Locate the cell with the specified text and output its [X, Y] center coordinate. 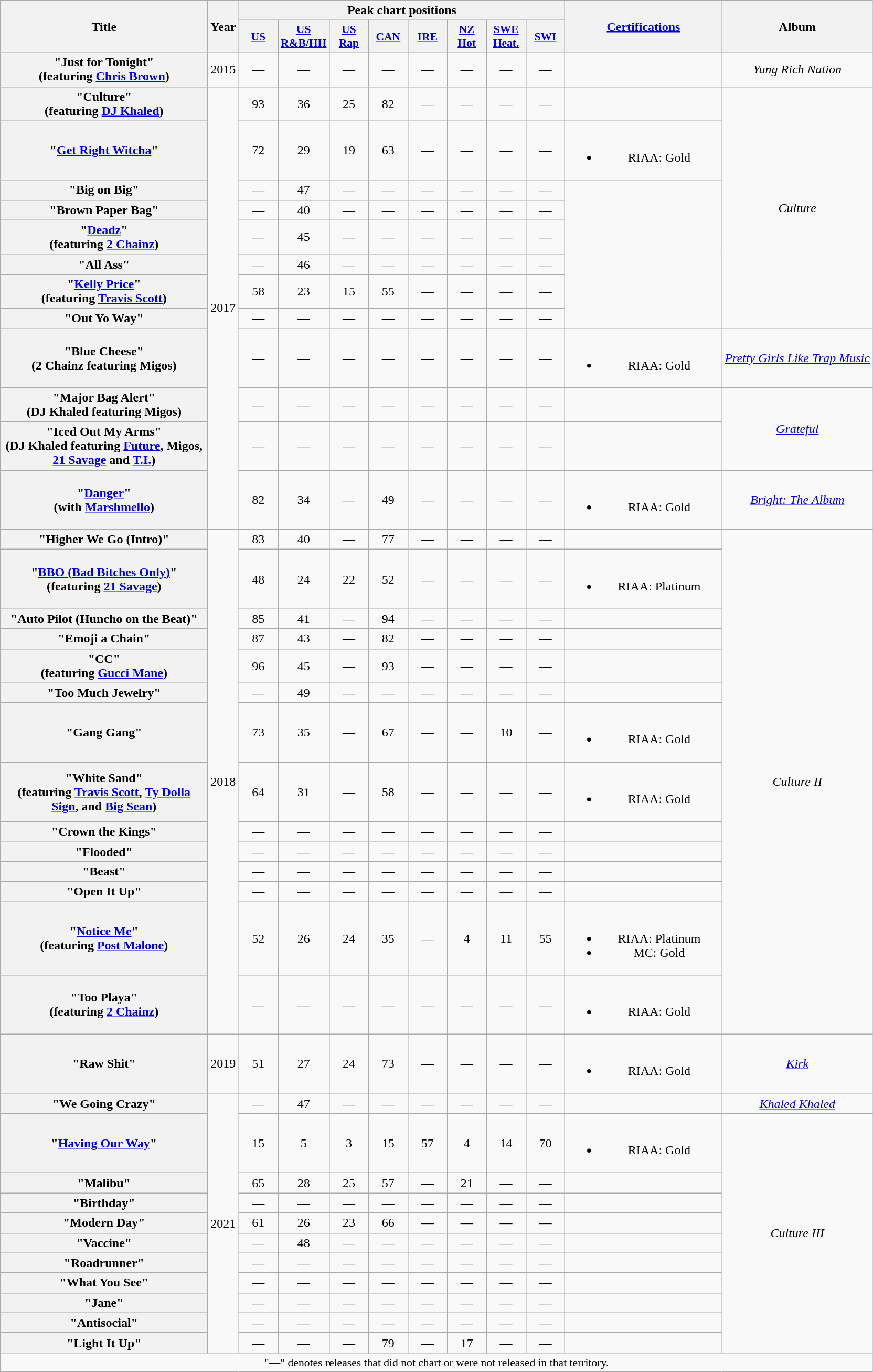
"Gang Gang" [104, 733]
"BBO (Bad Bitches Only)"(featuring 21 Savage) [104, 579]
65 [258, 1183]
"Flooded" [104, 851]
36 [304, 104]
"Too Playa"(featuring 2 Chainz) [104, 1005]
31 [304, 791]
79 [388, 1343]
17 [467, 1343]
64 [258, 791]
"Higher We Go (Intro)" [104, 540]
10 [506, 733]
"Just for Tonight"(featuring Chris Brown) [104, 69]
43 [304, 639]
14 [506, 1143]
Culture [797, 207]
21 [467, 1183]
19 [348, 150]
"—" denotes releases that did not chart or were not released in that territory. [437, 1362]
"Major Bag Alert"(DJ Khaled featuring Migos) [104, 405]
"We Going Crazy" [104, 1104]
"Beast" [104, 871]
11 [506, 938]
"Crown the Kings" [104, 831]
"Notice Me"(featuring Post Malone) [104, 938]
51 [258, 1064]
Bright: The Album [797, 500]
USR&B/HH [304, 37]
Kirk [797, 1064]
"Emoji a Chain" [104, 639]
72 [258, 150]
5 [304, 1143]
67 [388, 733]
"Brown Paper Bag" [104, 210]
Culture II [797, 782]
"Raw Shit" [104, 1064]
"Antisocial" [104, 1323]
"Kelly Price"(featuring Travis Scott) [104, 291]
"Jane" [104, 1303]
Culture III [797, 1233]
"Open It Up" [104, 891]
"Get Right Witcha" [104, 150]
28 [304, 1183]
US [258, 37]
USRap [348, 37]
"Out Yo Way" [104, 318]
27 [304, 1064]
85 [258, 619]
"Birthday" [104, 1203]
"Deadz"(featuring 2 Chainz) [104, 237]
96 [258, 666]
"Roadrunner" [104, 1263]
66 [388, 1223]
77 [388, 540]
"Danger"(with Marshmello) [104, 500]
70 [546, 1143]
41 [304, 619]
Khaled Khaled [797, 1104]
Grateful [797, 429]
46 [304, 264]
NZHot [467, 37]
"Vaccine" [104, 1243]
RIAA: Platinum [643, 579]
61 [258, 1223]
RIAA: PlatinumMC: Gold [643, 938]
22 [348, 579]
2015 [223, 69]
"Light It Up" [104, 1343]
"Auto Pilot (Huncho on the Beat)" [104, 619]
63 [388, 150]
87 [258, 639]
"CC"(featuring Gucci Mane) [104, 666]
2021 [223, 1223]
34 [304, 500]
"Culture"(featuring DJ Khaled) [104, 104]
"Iced Out My Arms"(DJ Khaled featuring Future, Migos, 21 Savage and T.I.) [104, 446]
2017 [223, 308]
Title [104, 26]
2019 [223, 1064]
"Modern Day" [104, 1223]
IRE [427, 37]
Certifications [643, 26]
Year [223, 26]
"All Ass" [104, 264]
"Having Our Way" [104, 1143]
3 [348, 1143]
"What You See" [104, 1283]
29 [304, 150]
Album [797, 26]
Peak chart positions [402, 10]
Yung Rich Nation [797, 69]
"Too Much Jewelry" [104, 693]
"Big on Big" [104, 190]
SWEHeat. [506, 37]
"Malibu" [104, 1183]
2018 [223, 782]
CAN [388, 37]
Pretty Girls Like Trap Music [797, 358]
"White Sand"(featuring Travis Scott, Ty Dolla Sign, and Big Sean) [104, 791]
94 [388, 619]
SWI [546, 37]
"Blue Cheese"(2 Chainz featuring Migos) [104, 358]
83 [258, 540]
